Determine the [X, Y] coordinate at the center of the cell enclosing the given text.  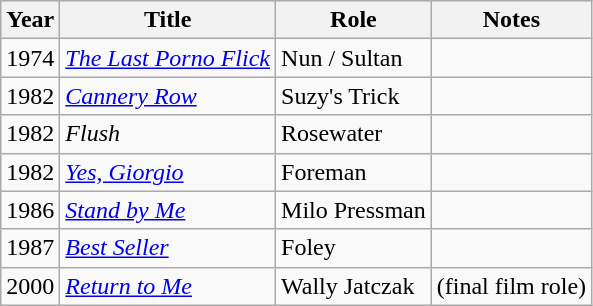
1974 [30, 58]
Notes [511, 20]
(final film role) [511, 286]
1986 [30, 210]
Flush [168, 134]
Foley [354, 248]
Yes, Giorgio [168, 172]
Nun / Sultan [354, 58]
Suzy's Trick [354, 96]
Cannery Row [168, 96]
The Last Porno Flick [168, 58]
Stand by Me [168, 210]
Best Seller [168, 248]
Milo Pressman [354, 210]
Year [30, 20]
Role [354, 20]
Rosewater [354, 134]
Wally Jatczak [354, 286]
2000 [30, 286]
Return to Me [168, 286]
1987 [30, 248]
Title [168, 20]
Foreman [354, 172]
